Locate the cell with the specified text and output its (X, Y) center coordinate. 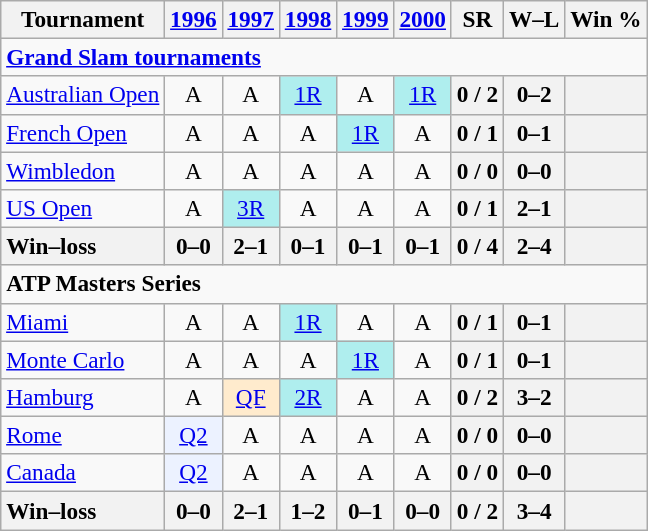
0–2 (534, 95)
1–2 (308, 510)
Canada (83, 473)
Rome (83, 435)
Win % (606, 19)
Wimbledon (83, 170)
2R (308, 397)
Hamburg (83, 397)
Miami (83, 322)
3R (250, 208)
Australian Open (83, 95)
1998 (308, 19)
Monte Carlo (83, 359)
3–4 (534, 510)
Grand Slam tournaments (324, 57)
ATP Masters Series (324, 284)
1996 (194, 19)
Tournament (83, 19)
1997 (250, 19)
0 / 4 (477, 246)
1999 (366, 19)
SR (477, 19)
3–2 (534, 397)
French Open (83, 133)
W–L (534, 19)
2000 (422, 19)
US Open (83, 208)
2–4 (534, 246)
QF (250, 397)
